Capture the cell that displays the provided text and extract its [X, Y] central coordinate. 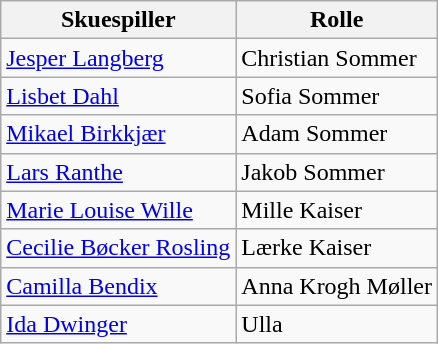
Mille Kaiser [337, 210]
Lærke Kaiser [337, 248]
Ida Dwinger [118, 324]
Lars Ranthe [118, 172]
Adam Sommer [337, 134]
Mikael Birkkjær [118, 134]
Camilla Bendix [118, 286]
Jakob Sommer [337, 172]
Jesper Langberg [118, 58]
Skuespiller [118, 20]
Cecilie Bøcker Rosling [118, 248]
Lisbet Dahl [118, 96]
Anna Krogh Møller [337, 286]
Ulla [337, 324]
Rolle [337, 20]
Marie Louise Wille [118, 210]
Christian Sommer [337, 58]
Sofia Sommer [337, 96]
